Detect which cell encompasses the target text, then output its (X, Y) center coordinate. 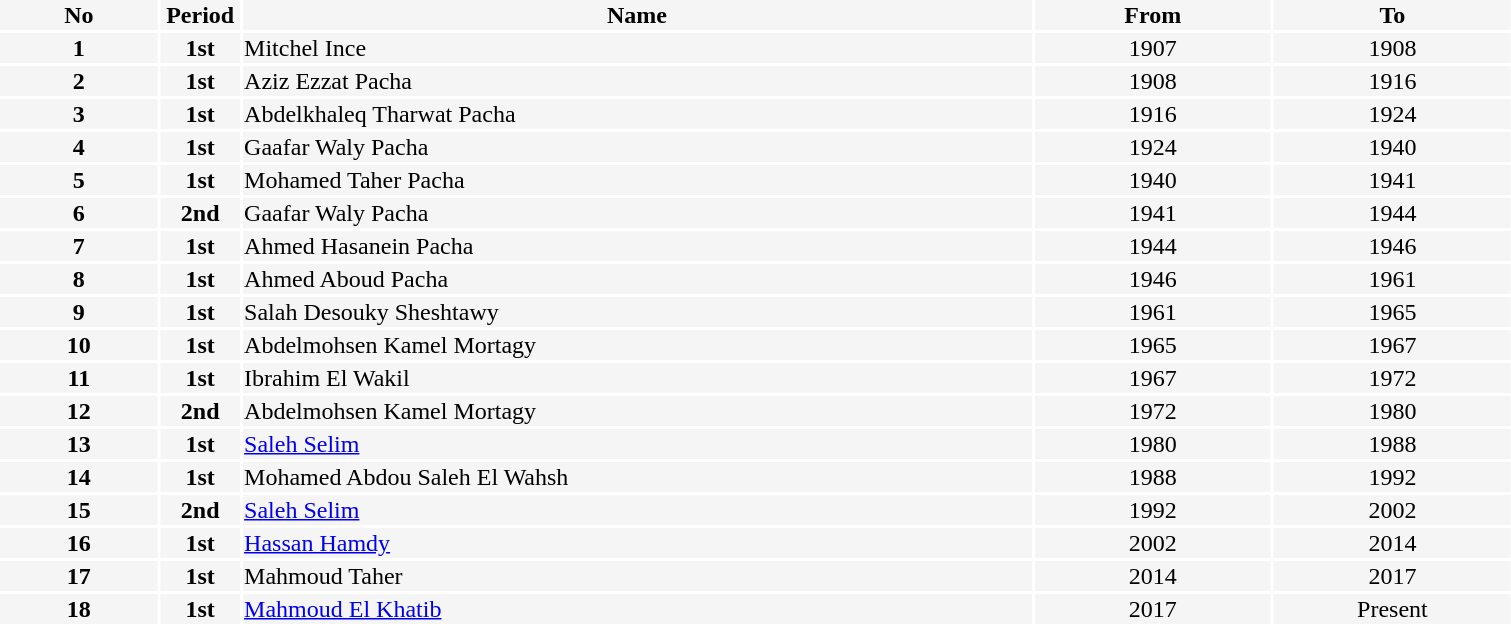
From (1152, 15)
To (1392, 15)
1 (79, 48)
17 (79, 576)
Present (1392, 609)
Ahmed Hasanein Pacha (638, 246)
1907 (1152, 48)
No (79, 15)
4 (79, 147)
Period (200, 15)
5 (79, 180)
6 (79, 213)
Hassan Hamdy (638, 543)
9 (79, 312)
Aziz Ezzat Pacha (638, 81)
Name (638, 15)
Mohamed Abdou Saleh El Wahsh (638, 477)
Mohamed Taher Pacha (638, 180)
3 (79, 114)
15 (79, 510)
8 (79, 279)
7 (79, 246)
10 (79, 345)
18 (79, 609)
Salah Desouky Sheshtawy (638, 312)
12 (79, 411)
Ibrahim El Wakil (638, 378)
14 (79, 477)
Mahmoud Taher (638, 576)
13 (79, 444)
Ahmed Aboud Pacha (638, 279)
Abdelkhaleq Tharwat Pacha (638, 114)
16 (79, 543)
2 (79, 81)
Mahmoud El Khatib (638, 609)
Mitchel Ince (638, 48)
11 (79, 378)
